Search for the cell housing the specified text and yield its (X, Y) center coordinate. 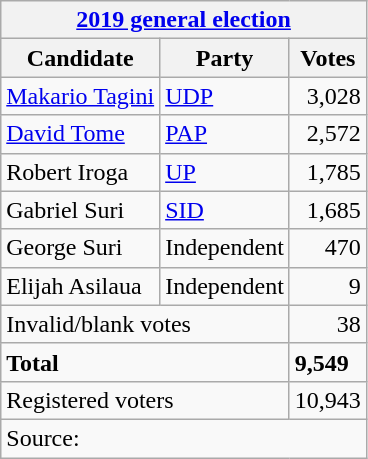
Makario Tagini (80, 96)
1,785 (328, 172)
2019 general election (184, 20)
3,028 (328, 96)
PAP (225, 134)
470 (328, 248)
Registered voters (146, 400)
Robert Iroga (80, 172)
Invalid/blank votes (146, 324)
Party (225, 58)
Votes (328, 58)
Total (146, 362)
Elijah Asilaua (80, 286)
10,943 (328, 400)
David Tome (80, 134)
1,685 (328, 210)
SID (225, 210)
Candidate (80, 58)
George Suri (80, 248)
9 (328, 286)
9,549 (328, 362)
2,572 (328, 134)
Source: (184, 438)
UP (225, 172)
38 (328, 324)
UDP (225, 96)
Gabriel Suri (80, 210)
